Determine the (x, y) coordinate at the center of the cell enclosing the given text.  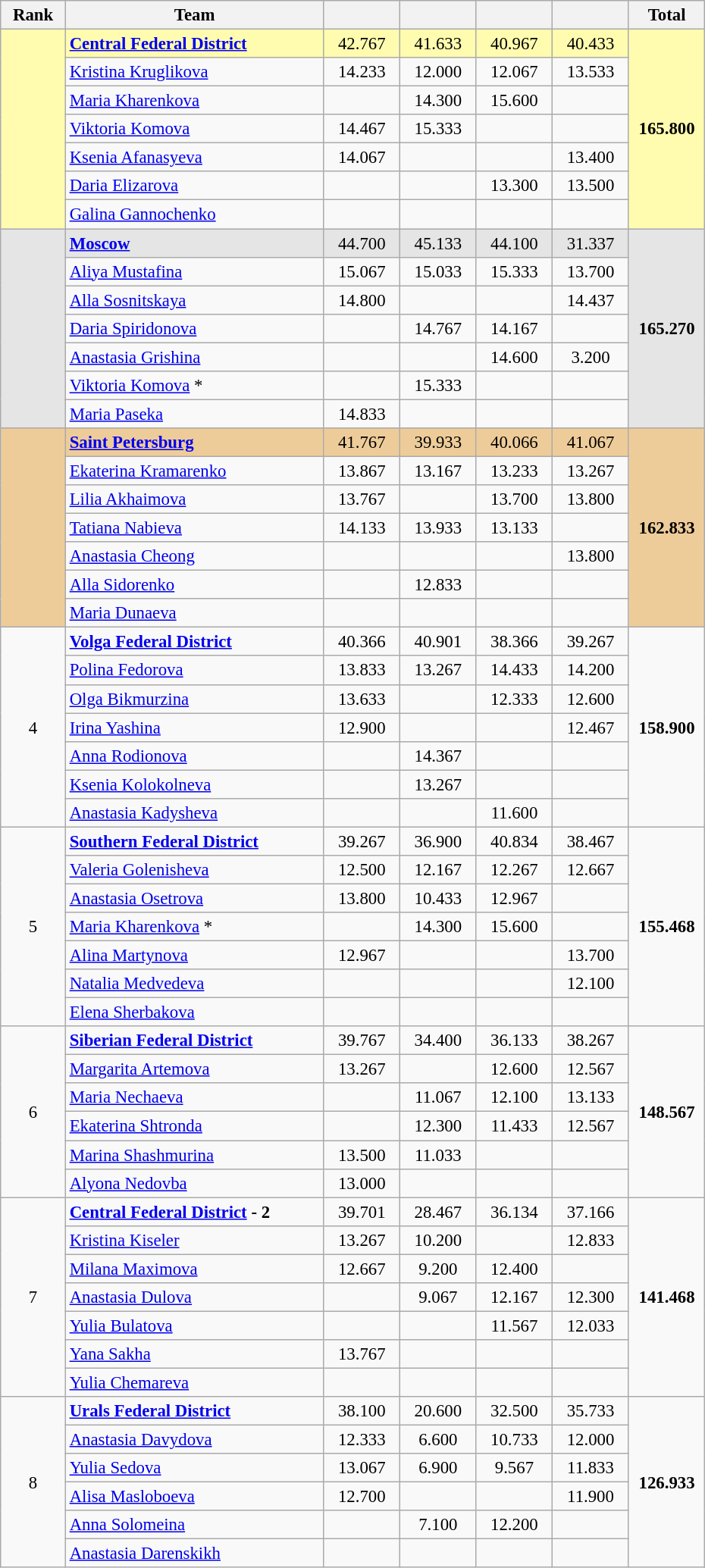
Kristina Kruglikova (194, 72)
165.800 (667, 129)
41.633 (438, 44)
Anastasia Davydova (194, 1440)
13.833 (362, 671)
155.468 (667, 926)
Anastasia Dulova (194, 1297)
13.633 (362, 699)
11.567 (514, 1325)
44.100 (514, 243)
41.067 (591, 443)
4 (33, 728)
Total (667, 15)
40.967 (514, 44)
Saint Petersburg (194, 443)
Anna Solomeina (194, 1525)
Daria Elizarova (194, 186)
Central Federal District - 2 (194, 1212)
13.533 (591, 72)
Valeria Golenisheva (194, 870)
13.167 (438, 471)
44.700 (362, 243)
Anna Rodionova (194, 756)
11.900 (591, 1497)
Aliya Mustafina (194, 271)
14.133 (362, 528)
Siberian Federal District (194, 1041)
Rank (33, 15)
15.067 (362, 271)
Alla Sosnitskaya (194, 300)
39.767 (362, 1041)
Maria Paseka (194, 414)
Anastasia Darenskikh (194, 1554)
6.900 (438, 1468)
6 (33, 1112)
38.366 (514, 642)
Olga Bikmurzina (194, 699)
Viktoria Komova (194, 129)
158.900 (667, 728)
Margarita Artemova (194, 1069)
12.033 (591, 1325)
13.933 (438, 528)
11.833 (591, 1468)
34.400 (438, 1041)
9.200 (438, 1269)
Alisa Masloboeva (194, 1497)
13.400 (591, 158)
Milana Maximova (194, 1269)
Elena Sherbakova (194, 1012)
Irina Yashina (194, 728)
Marina Shashmurina (194, 1155)
Anastasia Osetrova (194, 898)
28.467 (438, 1212)
Daria Spiridonova (194, 328)
162.833 (667, 527)
Tatiana Nabieva (194, 528)
9.067 (438, 1297)
12.700 (362, 1497)
14.233 (362, 72)
40.433 (591, 44)
14.833 (362, 414)
14.067 (362, 158)
13.233 (514, 471)
36.134 (514, 1212)
13.867 (362, 471)
40.834 (514, 841)
13.067 (362, 1468)
11.600 (514, 813)
Alla Sidorenko (194, 585)
37.166 (591, 1212)
Moscow (194, 243)
Volga Federal District (194, 642)
14.600 (514, 357)
Southern Federal District (194, 841)
3.200 (591, 357)
14.433 (514, 671)
7 (33, 1297)
14.200 (591, 671)
Yulia Bulatova (194, 1325)
40.901 (438, 642)
Urals Federal District (194, 1411)
45.133 (438, 243)
39.933 (438, 443)
Central Federal District (194, 44)
Polina Fedorova (194, 671)
40.366 (362, 642)
38.467 (591, 841)
38.100 (362, 1411)
12.200 (514, 1525)
14.800 (362, 300)
10.200 (438, 1240)
20.600 (438, 1411)
8 (33, 1482)
11.433 (514, 1126)
14.167 (514, 328)
Yulia Sedova (194, 1468)
38.267 (591, 1041)
Ksenia Kolokolneva (194, 784)
Maria Nechaeva (194, 1098)
5 (33, 926)
12.500 (362, 870)
9.567 (514, 1468)
31.337 (591, 243)
14.767 (438, 328)
Anastasia Kadysheva (194, 813)
Viktoria Komova * (194, 386)
Ekaterina Kramarenko (194, 471)
12.900 (362, 728)
Team (194, 15)
Yana Sakha (194, 1354)
11.033 (438, 1155)
Ekaterina Shtronda (194, 1126)
10.433 (438, 898)
Kristina Kiseler (194, 1240)
32.500 (514, 1411)
12.400 (514, 1269)
11.067 (438, 1098)
41.767 (362, 443)
40.066 (514, 443)
Anastasia Grishina (194, 357)
Yulia Chemareva (194, 1382)
14.467 (362, 129)
13.300 (514, 186)
Maria Kharenkova (194, 101)
13.000 (362, 1183)
Alina Martynova (194, 956)
10.733 (514, 1440)
Anastasia Cheong (194, 556)
36.900 (438, 841)
Galina Gannochenko (194, 214)
Ksenia Afanasyeva (194, 158)
39.701 (362, 1212)
36.133 (514, 1041)
148.567 (667, 1112)
165.270 (667, 329)
12.067 (514, 72)
7.100 (438, 1525)
Maria Dunaeva (194, 613)
14.437 (591, 300)
15.033 (438, 271)
126.933 (667, 1482)
Alyona Nedovba (194, 1183)
141.468 (667, 1297)
Maria Kharenkova * (194, 927)
12.467 (591, 728)
14.367 (438, 756)
42.767 (362, 44)
35.733 (591, 1411)
Lilia Akhaimova (194, 499)
6.600 (438, 1440)
12.267 (514, 870)
Natalia Medvedeva (194, 984)
